Return the [x, y] coordinate for the center point of the cell that contains the specified text.  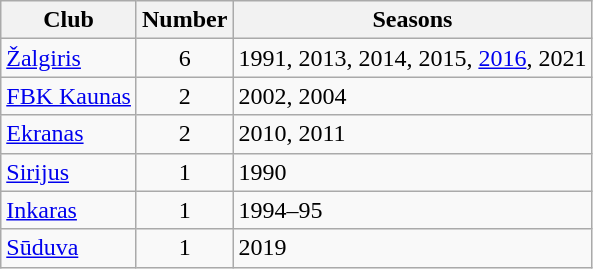
1994–95 [412, 210]
2019 [412, 248]
Ekranas [69, 134]
Žalgiris [69, 58]
Club [69, 20]
Sirijus [69, 172]
Sūduva [69, 248]
2002, 2004 [412, 96]
2010, 2011 [412, 134]
6 [184, 58]
Inkaras [69, 210]
Number [184, 20]
1991, 2013, 2014, 2015, 2016, 2021 [412, 58]
Seasons [412, 20]
FBK Kaunas [69, 96]
1990 [412, 172]
